Return the [x, y] coordinate for the center point of the cell that contains the specified text.  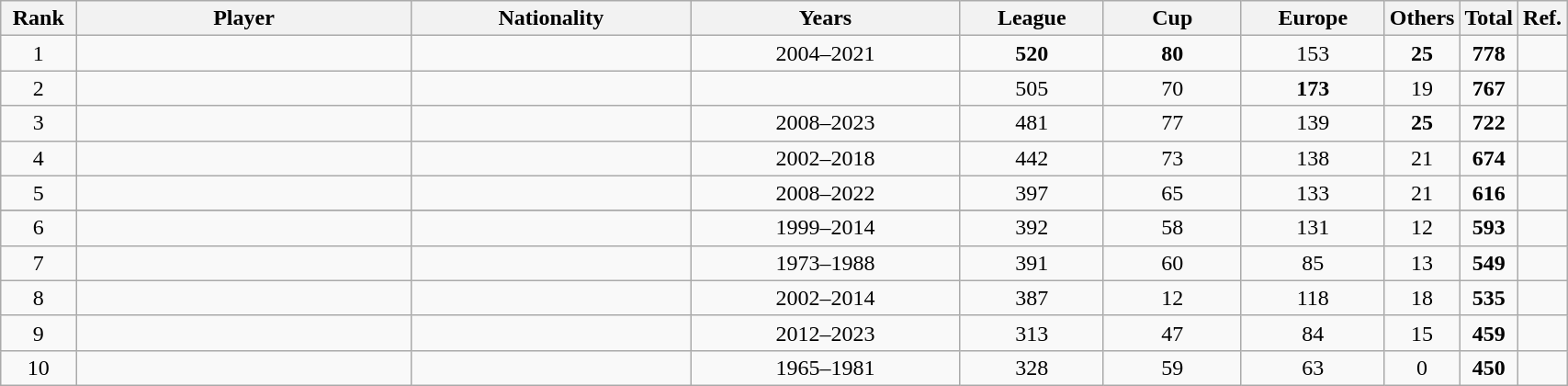
593 [1489, 228]
133 [1313, 193]
1999–2014 [826, 228]
139 [1313, 123]
616 [1489, 193]
391 [1032, 263]
Years [826, 18]
47 [1172, 333]
2002–2018 [826, 158]
1973–1988 [826, 263]
15 [1422, 333]
520 [1032, 53]
5 [39, 193]
328 [1032, 368]
153 [1313, 53]
Ref. [1543, 18]
778 [1489, 53]
Player [244, 18]
481 [1032, 123]
Total [1489, 18]
442 [1032, 158]
313 [1032, 333]
767 [1489, 88]
450 [1489, 368]
Rank [39, 18]
9 [39, 333]
1965–1981 [826, 368]
2008–2023 [826, 123]
73 [1172, 158]
173 [1313, 88]
1 [39, 53]
392 [1032, 228]
397 [1032, 193]
63 [1313, 368]
2012–2023 [826, 333]
13 [1422, 263]
131 [1313, 228]
58 [1172, 228]
Others [1422, 18]
2002–2014 [826, 298]
65 [1172, 193]
674 [1489, 158]
Nationality [551, 18]
80 [1172, 53]
138 [1313, 158]
722 [1489, 123]
535 [1489, 298]
8 [39, 298]
19 [1422, 88]
77 [1172, 123]
0 [1422, 368]
549 [1489, 263]
Cup [1172, 18]
10 [39, 368]
85 [1313, 263]
4 [39, 158]
60 [1172, 263]
Europe [1313, 18]
387 [1032, 298]
59 [1172, 368]
2 [39, 88]
84 [1313, 333]
League [1032, 18]
459 [1489, 333]
7 [39, 263]
70 [1172, 88]
6 [39, 228]
18 [1422, 298]
118 [1313, 298]
3 [39, 123]
2008–2022 [826, 193]
2004–2021 [826, 53]
505 [1032, 88]
